From the cell containing the given text, extract its center point as (x, y) coordinate. 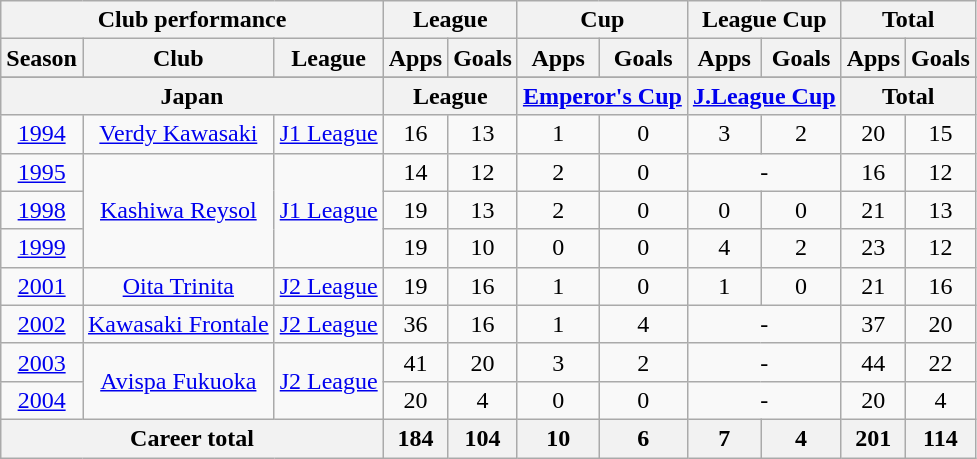
J.League Cup (764, 96)
Kashiwa Reysol (178, 210)
Club (178, 58)
184 (415, 438)
36 (415, 324)
23 (873, 248)
Kawasaki Frontale (178, 324)
22 (941, 362)
Season (42, 58)
2002 (42, 324)
Verdy Kawasaki (178, 134)
15 (941, 134)
Cup (602, 20)
2004 (42, 400)
Club performance (192, 20)
104 (483, 438)
201 (873, 438)
1994 (42, 134)
41 (415, 362)
Emperor's Cup (602, 96)
2003 (42, 362)
6 (643, 438)
Career total (192, 438)
Avispa Fukuoka (178, 381)
114 (941, 438)
League Cup (764, 20)
7 (724, 438)
Oita Trinita (178, 286)
1999 (42, 248)
44 (873, 362)
37 (873, 324)
Japan (192, 96)
14 (415, 172)
1995 (42, 172)
1998 (42, 210)
2001 (42, 286)
